Search for the cell housing the specified text and yield its (x, y) center coordinate. 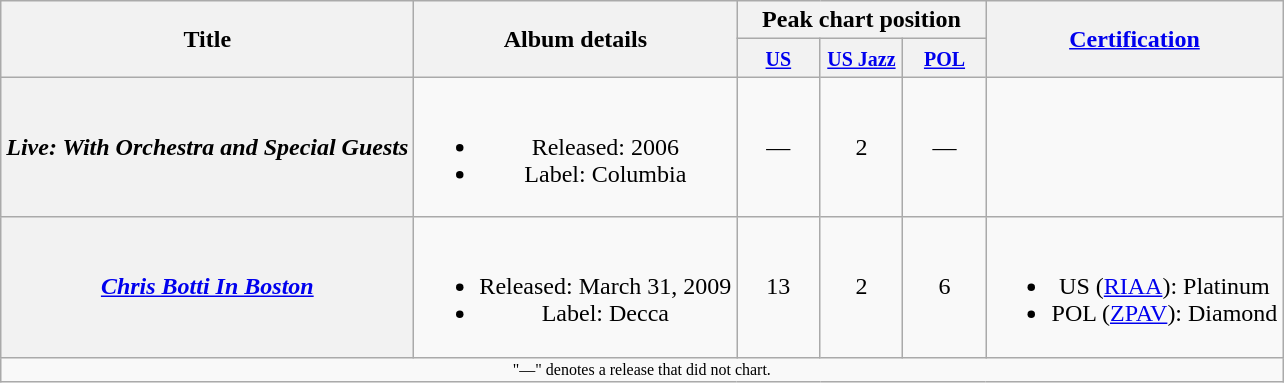
Released: March 31, 2009Label: Decca (576, 287)
US (778, 58)
POL (944, 58)
13 (778, 287)
Released: 2006Label: Columbia (576, 147)
Peak chart position (862, 20)
Album details (576, 39)
US (RIAA): PlatinumPOL (ZPAV): Diamond (1134, 287)
Live: With Orchestra and Special Guests (208, 147)
US Jazz (862, 58)
6 (944, 287)
Chris Botti In Boston (208, 287)
"—" denotes a release that did not chart. (642, 369)
Title (208, 39)
Certification (1134, 39)
